Provide the (x, y) coordinate of the cell's center where the given text is located.  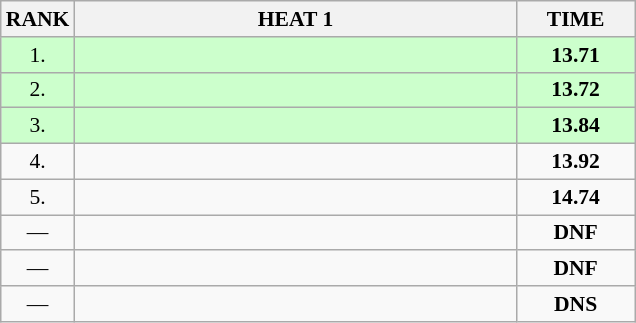
13.84 (576, 126)
13.71 (576, 55)
3. (38, 126)
4. (38, 162)
14.74 (576, 197)
RANK (38, 19)
HEAT 1 (295, 19)
DNS (576, 304)
13.92 (576, 162)
13.72 (576, 90)
1. (38, 55)
2. (38, 90)
5. (38, 197)
TIME (576, 19)
